Search for the cell housing the specified text and yield its [x, y] center coordinate. 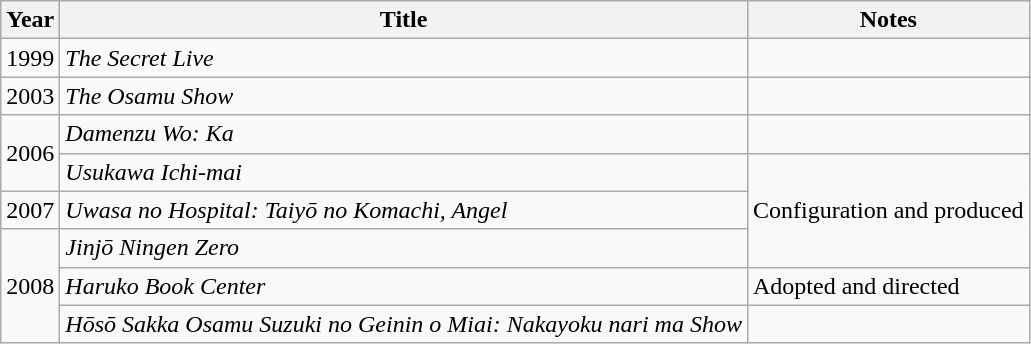
Notes [888, 20]
2008 [30, 286]
Hōsō Sakka Osamu Suzuki no Geinin o Miai: Nakayoku nari ma Show [404, 324]
Usukawa Ichi-mai [404, 172]
Year [30, 20]
2007 [30, 210]
Damenzu Wo: Ka [404, 134]
The Secret Live [404, 58]
The Osamu Show [404, 96]
1999 [30, 58]
2006 [30, 153]
Title [404, 20]
Uwasa no Hospital: Taiyō no Komachi, Angel [404, 210]
Jinjō Ningen Zero [404, 248]
Configuration and produced [888, 210]
Adopted and directed [888, 286]
2003 [30, 96]
Haruko Book Center [404, 286]
